Scan for the cell matching the given text and deliver its [X, Y] coordinate at center. 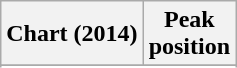
Chart (2014) [72, 34]
Peakposition [189, 34]
